For the text-containing cell, return its midpoint in [X, Y] coordinate format. 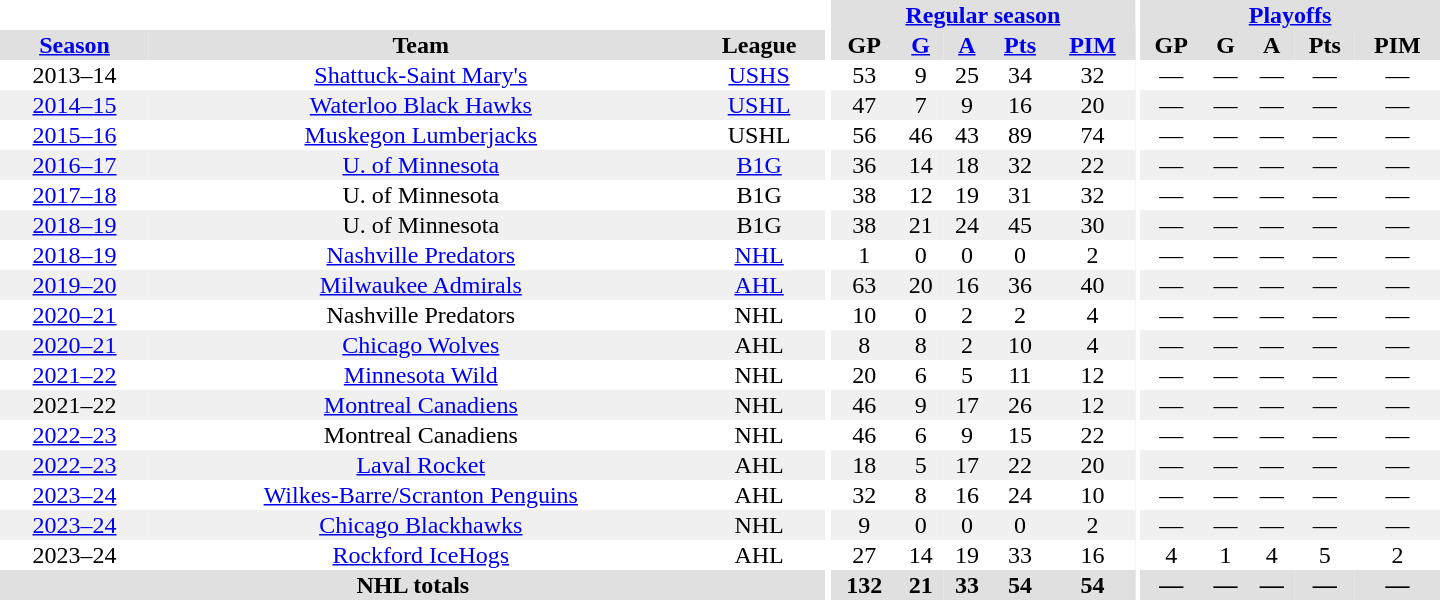
League [760, 45]
2014–15 [74, 105]
Rockford IceHogs [421, 555]
2015–16 [74, 135]
34 [1020, 75]
43 [967, 135]
Shattuck-Saint Mary's [421, 75]
Chicago Blackhawks [421, 525]
Wilkes-Barre/Scranton Penguins [421, 495]
NHL totals [413, 585]
56 [864, 135]
2016–17 [74, 165]
Regular season [983, 15]
USHS [760, 75]
Laval Rocket [421, 465]
89 [1020, 135]
7 [921, 105]
Team [421, 45]
45 [1020, 225]
Playoffs [1290, 15]
Waterloo Black Hawks [421, 105]
40 [1092, 285]
31 [1020, 195]
Season [74, 45]
Muskegon Lumberjacks [421, 135]
26 [1020, 405]
47 [864, 105]
30 [1092, 225]
25 [967, 75]
132 [864, 585]
Chicago Wolves [421, 345]
2019–20 [74, 285]
11 [1020, 375]
2013–14 [74, 75]
27 [864, 555]
2017–18 [74, 195]
53 [864, 75]
15 [1020, 435]
74 [1092, 135]
Minnesota Wild [421, 375]
63 [864, 285]
Milwaukee Admirals [421, 285]
